Pinpoint the cell where the given text exists, returning its (x, y) midpoint coordinate. 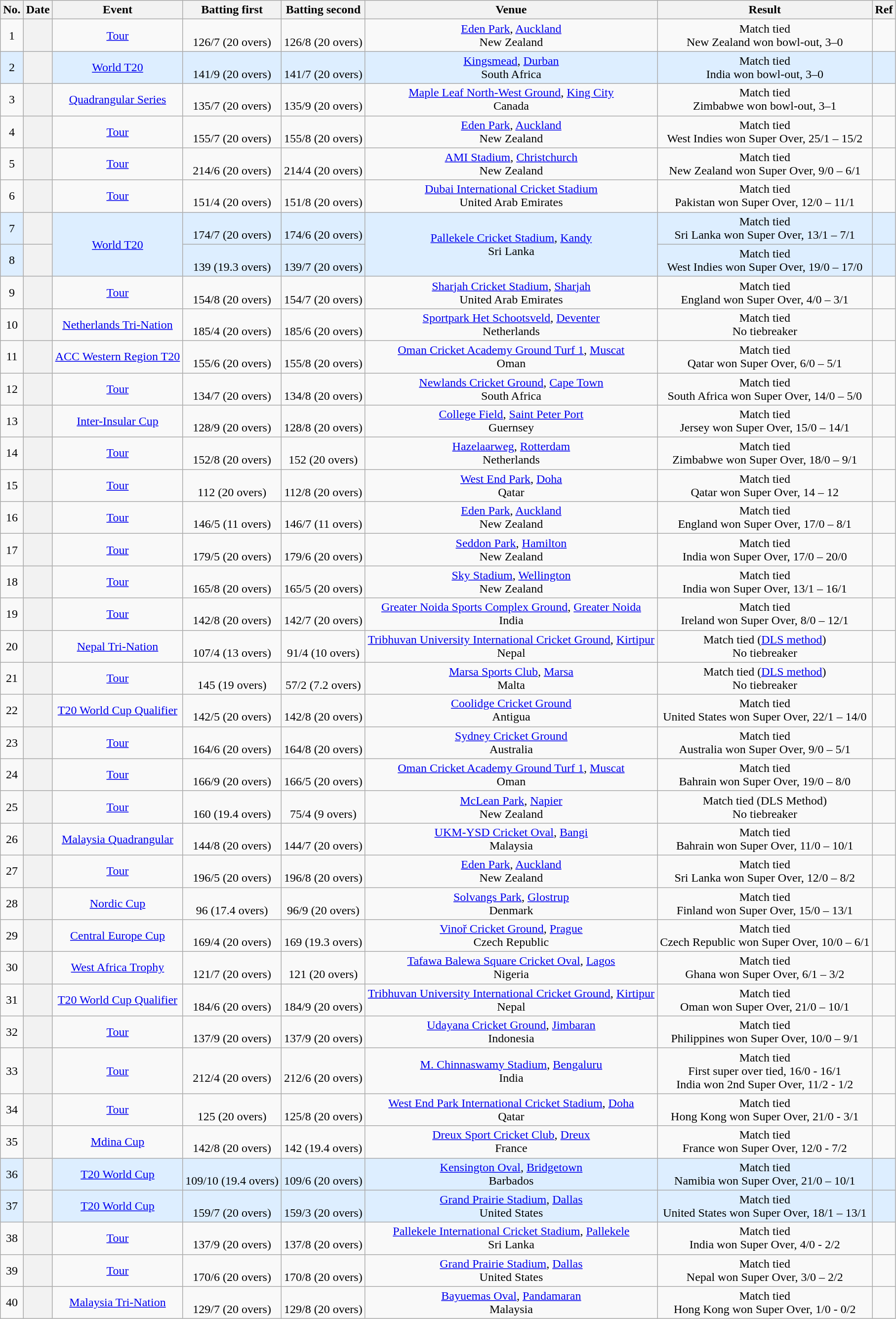
196/8 (20 overs) (323, 871)
30 (12, 968)
126/7 (20 overs) (232, 36)
Match tied Hong Kong won Super Over, 1/0 - 0/2 (765, 1303)
146/7 (11 overs) (323, 518)
184/9 (20 overs) (323, 1000)
Sportpark Het Schootsveld, DeventerNetherlands (511, 324)
Event (118, 10)
145 (19 overs) (232, 678)
Match tiedEngland won Super Over, 4/0 – 3/1 (765, 293)
Match tiedOman won Super Over, 21/0 – 10/1 (765, 1000)
32 (12, 1032)
Quadrangular Series (118, 100)
196/5 (20 overs) (232, 871)
170/6 (20 overs) (232, 1270)
Seddon Park, HamiltonNew Zealand (511, 550)
Sydney Cricket GroundAustralia (511, 742)
Match tiedPhilippines won Super Over, 10/0 – 9/1 (765, 1032)
Pallekele Cricket Stadium, KandySri Lanka (511, 244)
7 (12, 228)
107/4 (13 overs) (232, 646)
39 (12, 1270)
Match tiedZimbabwe won bowl-out, 3–1 (765, 100)
14 (12, 454)
35 (12, 1142)
Netherlands Tri-Nation (118, 324)
Mdina Cup (118, 1142)
11 (12, 357)
152 (20 overs) (323, 454)
10 (12, 324)
121/7 (20 overs) (232, 968)
Match tiedBahrain won Super Over, 19/0 – 8/0 (765, 775)
UKM-YSD Cricket Oval, Bangi Malaysia (511, 839)
33 (12, 1071)
19 (12, 614)
Match tiedIreland won Super Over, 8/0 – 12/1 (765, 614)
141/7 (20 overs) (323, 67)
165/5 (20 overs) (323, 582)
Match tiedSri Lanka won Super Over, 12/0 – 8/2 (765, 871)
146/5 (11 overs) (232, 518)
West Africa Trophy (118, 968)
179/6 (20 overs) (323, 550)
Match tiedNew Zealand won Super Over, 9/0 – 6/1 (765, 164)
Match tiedSouth Africa won Super Over, 14/0 – 5/0 (765, 388)
151/8 (20 overs) (323, 196)
Kensington Oval, BridgetownBarbados (511, 1174)
Dreux Sport Cricket Club, Dreux France (511, 1142)
21 (12, 678)
164/6 (20 overs) (232, 742)
Solvangs Park, Glostrup Denmark (511, 903)
144/7 (20 overs) (323, 839)
142/7 (20 overs) (323, 614)
36 (12, 1174)
164/8 (20 overs) (323, 742)
Udayana Cricket Ground, Jimbaran Indonesia (511, 1032)
75/4 (9 overs) (323, 807)
Central Europe Cup (118, 936)
22 (12, 711)
McLean Park, Napier New Zealand (511, 807)
169 (19.3 overs) (323, 936)
4 (12, 131)
1 (12, 36)
No. (12, 10)
Maple Leaf North-West Ground, King CityCanada (511, 100)
144/8 (20 overs) (232, 839)
125/8 (20 overs) (323, 1110)
37 (12, 1206)
16 (12, 518)
185/4 (20 overs) (232, 324)
174/7 (20 overs) (232, 228)
154/8 (20 overs) (232, 293)
Match tied (DLS Method) No tiebreaker (765, 807)
Nordic Cup (118, 903)
ACC Western Region T20 (118, 357)
Greater Noida Sports Complex Ground, Greater Noida India (511, 614)
169/4 (20 overs) (232, 936)
Batting second (323, 10)
129/8 (20 overs) (323, 1303)
26 (12, 839)
Kingsmead, DurbanSouth Africa (511, 67)
154/7 (20 overs) (323, 293)
151/4 (20 overs) (232, 196)
112/8 (20 overs) (323, 485)
Match tied France won Super Over, 12/0 - 7/2 (765, 1142)
18 (12, 582)
Bayuemas Oval, Pandamaran Malaysia (511, 1303)
109/10 (19.4 overs) (232, 1174)
Marsa Sports Club, Marsa Malta (511, 678)
128/9 (20 overs) (232, 421)
Match tiedGhana won Super Over, 6/1 – 3/2 (765, 968)
129/7 (20 overs) (232, 1303)
40 (12, 1303)
91/4 (10 overs) (323, 646)
Match tiedUnited States won Super Over, 18/1 – 13/1 (765, 1206)
142 (19.4 overs) (323, 1142)
96/9 (20 overs) (323, 903)
160 (19.4 overs) (232, 807)
166/9 (20 overs) (232, 775)
155/7 (20 overs) (232, 131)
165/8 (20 overs) (232, 582)
Match tiedCzech Republic won Super Over, 10/0 – 6/1 (765, 936)
Match tiedNepal won Super Over, 3/0 – 2/2 (765, 1270)
159/3 (20 overs) (323, 1206)
174/6 (20 overs) (323, 228)
Tafawa Balewa Square Cricket Oval, Lagos Nigeria (511, 968)
Venue (511, 10)
139/7 (20 overs) (323, 260)
Pallekele International Cricket Stadium, PallekeleSri Lanka (511, 1238)
Inter-Insular Cup (118, 421)
Match tiedUnited States won Super Over, 22/1 – 14/0 (765, 711)
Match tied Hong Kong won Super Over, 21/0 - 3/1 (765, 1110)
Match tiedIndia won Super Over, 17/0 – 20/0 (765, 550)
141/9 (20 overs) (232, 67)
8 (12, 260)
170/8 (20 overs) (323, 1270)
28 (12, 903)
Nepal Tri-Nation (118, 646)
184/6 (20 overs) (232, 1000)
31 (12, 1000)
134/7 (20 overs) (232, 388)
Match tied First super over tied, 16/0 - 16/1 India won 2nd Super Over, 11/2 - 1/2 (765, 1071)
15 (12, 485)
Ref (884, 10)
Match tiedIndia won Super Over, 4/0 - 2/2 (765, 1238)
109/6 (20 overs) (323, 1174)
Newlands Cricket Ground, Cape TownSouth Africa (511, 388)
135/9 (20 overs) (323, 100)
159/7 (20 overs) (232, 1206)
12 (12, 388)
Match tiedFinland won Super Over, 15/0 – 13/1 (765, 903)
M. Chinnaswamy Stadium, Bengaluru India (511, 1071)
214/4 (20 overs) (323, 164)
139 (19.3 overs) (232, 260)
Result (765, 10)
128/8 (20 overs) (323, 421)
166/5 (20 overs) (323, 775)
Match tiedBahrain won Super Over, 11/0 – 10/1 (765, 839)
Malaysia Tri-Nation (118, 1303)
179/5 (20 overs) (232, 550)
137/8 (20 overs) (323, 1238)
Match tiedNamibia won Super Over, 21/0 – 10/1 (765, 1174)
96 (17.4 overs) (232, 903)
3 (12, 100)
25 (12, 807)
155/6 (20 overs) (232, 357)
212/6 (20 overs) (323, 1071)
112 (20 overs) (232, 485)
152/8 (20 overs) (232, 454)
AMI Stadium, ChristchurchNew Zealand (511, 164)
185/6 (20 overs) (323, 324)
Match tiedPakistan won Super Over, 12/0 – 11/1 (765, 196)
23 (12, 742)
121 (20 overs) (323, 968)
College Field, Saint Peter PortGuernsey (511, 421)
17 (12, 550)
Match tiedIndia won Super Over, 13/1 – 16/1 (765, 582)
Match tiedSri Lanka won Super Over, 13/1 – 7/1 (765, 228)
Match tiedNew Zealand won bowl-out, 3–0 (765, 36)
Match tiedQatar won Super Over, 14 – 12 (765, 485)
Vinoř Cricket Ground, Prague Czech Republic (511, 936)
27 (12, 871)
Match tiedQatar won Super Over, 6/0 – 5/1 (765, 357)
West End Park, DohaQatar (511, 485)
Match tiedNo tiebreaker (765, 324)
Match tiedZimbabwe won Super Over, 18/0 – 9/1 (765, 454)
Date (38, 10)
24 (12, 775)
Match tiedAustralia won Super Over, 9/0 – 5/1 (765, 742)
142/5 (20 overs) (232, 711)
Dubai International Cricket StadiumUnited Arab Emirates (511, 196)
212/4 (20 overs) (232, 1071)
34 (12, 1110)
5 (12, 164)
214/6 (20 overs) (232, 164)
Match tiedEngland won Super Over, 17/0 – 8/1 (765, 518)
135/7 (20 overs) (232, 100)
126/8 (20 overs) (323, 36)
29 (12, 936)
9 (12, 293)
Coolidge Cricket GroundAntigua (511, 711)
Match tiedJersey won Super Over, 15/0 – 14/1 (765, 421)
Malaysia Quadrangular (118, 839)
38 (12, 1238)
Hazelaarweg, RotterdamNetherlands (511, 454)
57/2 (7.2 overs) (323, 678)
West End Park International Cricket Stadium, Doha Qatar (511, 1110)
Match tiedIndia won bowl-out, 3–0 (765, 67)
134/8 (20 overs) (323, 388)
Batting first (232, 10)
Match tiedWest Indies won Super Over, 25/1 – 15/2 (765, 131)
2 (12, 67)
Match tiedWest Indies won Super Over, 19/0 – 17/0 (765, 260)
125 (20 overs) (232, 1110)
13 (12, 421)
6 (12, 196)
Sky Stadium, WellingtonNew Zealand (511, 582)
20 (12, 646)
Sharjah Cricket Stadium, SharjahUnited Arab Emirates (511, 293)
